Locate the cell with the specified text and output its (x, y) center coordinate. 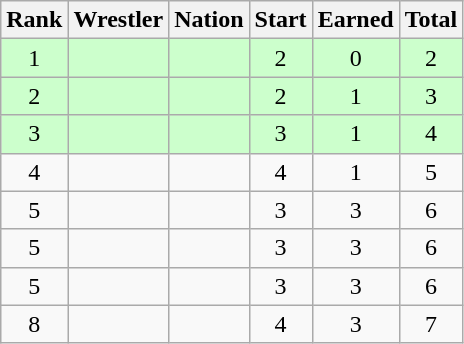
Start (280, 20)
Wrestler (118, 20)
7 (431, 324)
Earned (356, 20)
Total (431, 20)
0 (356, 58)
Rank (34, 20)
8 (34, 324)
Nation (209, 20)
